Output the [X, Y] coordinate of the center of the cell containing the given text.  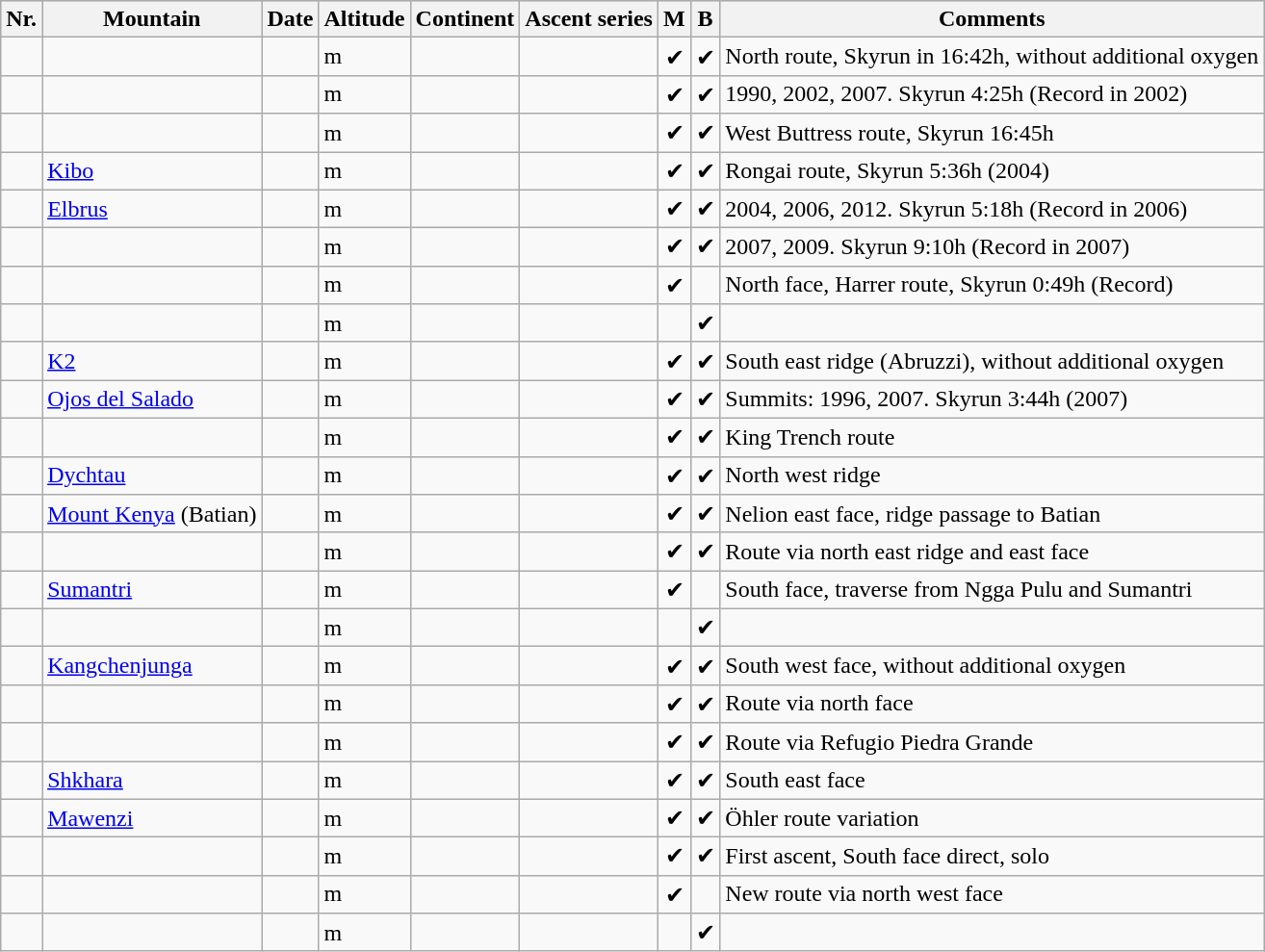
New route via north west face [992, 894]
Ojos del Salado [152, 399]
Date [291, 19]
Nelion east face, ridge passage to Batian [992, 514]
Mawenzi [152, 818]
King Trench route [992, 437]
Altitude [364, 19]
K2 [152, 361]
Summits: 1996, 2007. Skyrun 3:44h (2007) [992, 399]
Route via north east ridge and east face [992, 552]
West Buttress route, Skyrun 16:45h [992, 133]
North west ridge [992, 476]
Comments [992, 19]
Ascent series [589, 19]
South face, traverse from Ngga Pulu and Sumantri [992, 590]
Nr. [21, 19]
Route via north face [992, 704]
1990, 2002, 2007. Skyrun 4:25h (Record in 2002) [992, 94]
Öhler route variation [992, 818]
Mount Kenya (Batian) [152, 514]
Shkhara [152, 780]
South east face [992, 780]
B [705, 19]
Kibo [152, 171]
Kangchenjunga [152, 666]
South east ridge (Abruzzi), without additional oxygen [992, 361]
Elbrus [152, 209]
M [674, 19]
2004, 2006, 2012. Skyrun 5:18h (Record in 2006) [992, 209]
Route via Refugio Piedra Grande [992, 742]
First ascent, South face direct, solo [992, 857]
Mountain [152, 19]
South west face, without additional oxygen [992, 666]
North face, Harrer route, Skyrun 0:49h (Record) [992, 285]
Continent [465, 19]
Dychtau [152, 476]
Sumantri [152, 590]
2007, 2009. Skyrun 9:10h (Record in 2007) [992, 247]
North route, Skyrun in 16:42h, without additional oxygen [992, 57]
Rongai route, Skyrun 5:36h (2004) [992, 171]
